Search for the cell housing the specified text and yield its [X, Y] center coordinate. 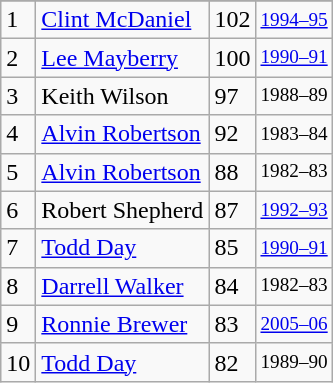
Darrell Walker [122, 286]
1994–95 [294, 20]
1988–89 [294, 96]
1983–84 [294, 134]
6 [18, 210]
2 [18, 58]
Clint McDaniel [122, 20]
102 [232, 20]
3 [18, 96]
84 [232, 286]
5 [18, 172]
Keith Wilson [122, 96]
10 [18, 362]
83 [232, 324]
9 [18, 324]
97 [232, 96]
1 [18, 20]
1989–90 [294, 362]
7 [18, 248]
87 [232, 210]
82 [232, 362]
2005–06 [294, 324]
Robert Shepherd [122, 210]
92 [232, 134]
88 [232, 172]
4 [18, 134]
1992–93 [294, 210]
Ronnie Brewer [122, 324]
Lee Mayberry [122, 58]
8 [18, 286]
100 [232, 58]
85 [232, 248]
